Determine the [X, Y] coordinate at the center of the cell enclosing the given text.  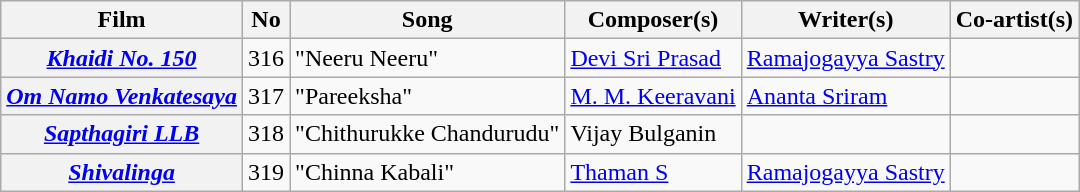
"Pareeksha" [428, 96]
Writer(s) [846, 20]
Song [428, 20]
"Chinna Kabali" [428, 172]
319 [266, 172]
"Chithurukke Chandurudu" [428, 134]
Thaman S [653, 172]
317 [266, 96]
Devi Sri Prasad [653, 58]
Ananta Sriram [846, 96]
Khaidi No. 150 [122, 58]
Om Namo Venkatesaya [122, 96]
Vijay Bulganin [653, 134]
Sapthagiri LLB [122, 134]
Composer(s) [653, 20]
Film [122, 20]
No [266, 20]
M. M. Keeravani [653, 96]
Co-artist(s) [1014, 20]
Shivalinga [122, 172]
318 [266, 134]
316 [266, 58]
"Neeru Neeru" [428, 58]
